Detect which cell encompasses the target text, then output its (x, y) center coordinate. 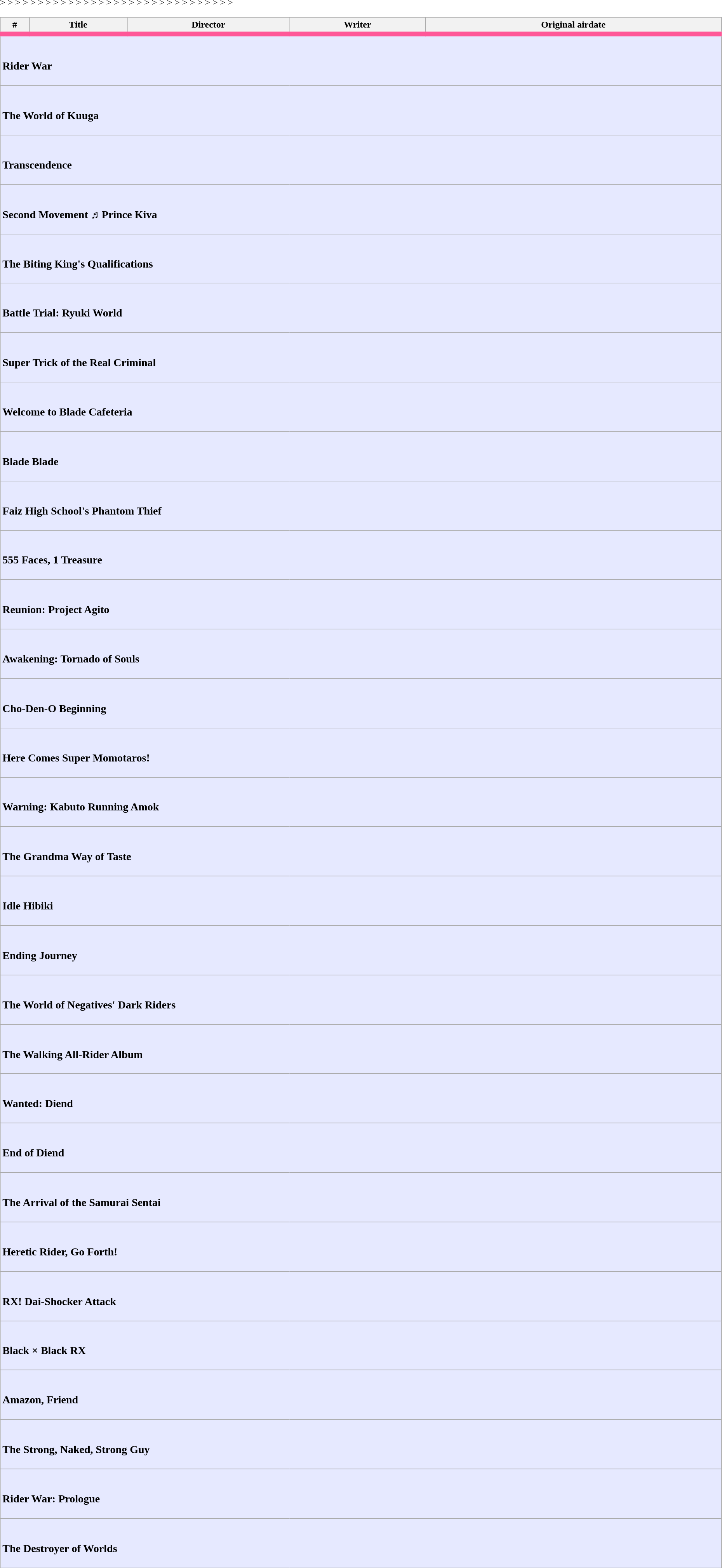
Writer (358, 26)
The Strong, Naked, Strong Guy (361, 1444)
Battle Trial: Ryuki World (361, 308)
Title (78, 26)
Second Movement ♬ Prince Kiva (361, 209)
# (15, 26)
The Destroyer of Worlds (361, 1543)
Here Comes Super Momotaros! (361, 753)
Black × Black RX (361, 1345)
The Grandma Way of Taste (361, 851)
Original airdate (573, 26)
Welcome to Blade Cafeteria (361, 407)
Heretic Rider, Go Forth! (361, 1246)
Cho-Den-O Beginning (361, 703)
End of Diend (361, 1148)
The World of Kuuga (361, 110)
Rider War: Prologue (361, 1493)
The Walking All-Rider Album (361, 1049)
555 Faces, 1 Treasure (361, 555)
Director (208, 26)
Amazon, Friend (361, 1395)
Rider War (361, 60)
Super Trick of the Real Criminal (361, 357)
The World of Negatives' Dark Riders (361, 1000)
Faiz High School's Phantom Thief (361, 506)
Blade Blade (361, 456)
Transcendence (361, 160)
Ending Journey (361, 950)
RX! Dai-Shocker Attack (361, 1296)
The Biting King's Qualifications (361, 259)
Warning: Kabuto Running Amok (361, 802)
Idle Hibiki (361, 901)
Awakening: Tornado of Souls (361, 654)
Reunion: Project Agito (361, 604)
Wanted: Diend (361, 1098)
The Arrival of the Samurai Sentai (361, 1197)
